Identify which cell holds the provided text, then report its [x, y] central coordinate. 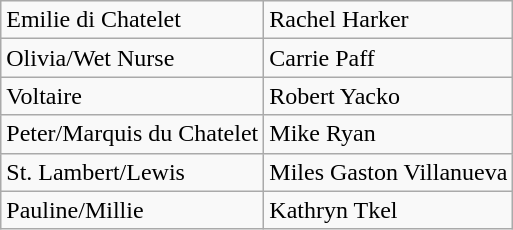
Olivia/Wet Nurse [132, 58]
St. Lambert/Lewis [132, 172]
Carrie Paff [388, 58]
Kathryn Tkel [388, 210]
Robert Yacko [388, 96]
Pauline/Millie [132, 210]
Mike Ryan [388, 134]
Emilie di Chatelet [132, 20]
Peter/Marquis du Chatelet [132, 134]
Voltaire [132, 96]
Rachel Harker [388, 20]
Miles Gaston Villanueva [388, 172]
